Output the (X, Y) coordinate of the center of the cell containing the given text.  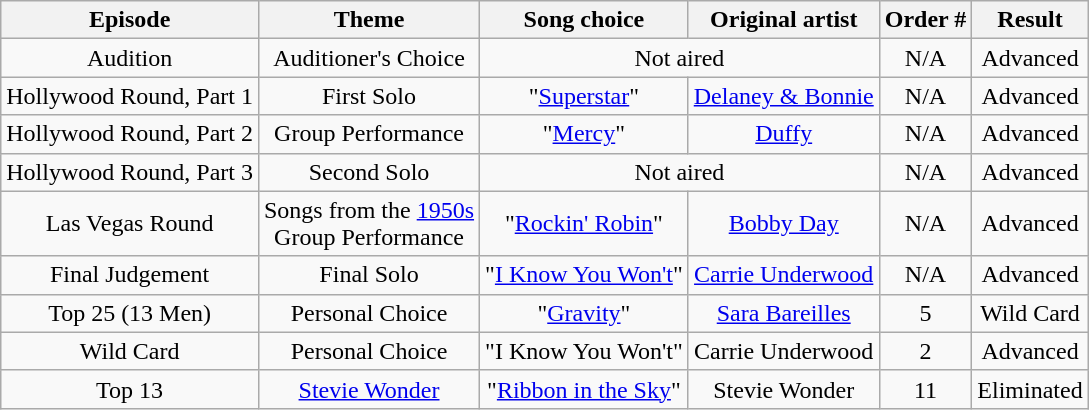
Duffy (784, 134)
"Ribbon in the Sky" (584, 389)
Original artist (784, 20)
Songs from the 1950sGroup Performance (368, 224)
Hollywood Round, Part 1 (130, 96)
Second Solo (368, 172)
Hollywood Round, Part 3 (130, 172)
2 (926, 351)
Final Solo (368, 275)
Theme (368, 20)
Final Judgement (130, 275)
11 (926, 389)
"Gravity" (584, 313)
Delaney & Bonnie (784, 96)
Eliminated (1030, 389)
Top 25 (13 Men) (130, 313)
"Mercy" (584, 134)
Order # (926, 20)
5 (926, 313)
Hollywood Round, Part 2 (130, 134)
Bobby Day (784, 224)
Sara Bareilles (784, 313)
Las Vegas Round (130, 224)
"Superstar" (584, 96)
Top 13 (130, 389)
Audition (130, 58)
Episode (130, 20)
Group Performance (368, 134)
Result (1030, 20)
Auditioner's Choice (368, 58)
Song choice (584, 20)
"Rockin' Robin" (584, 224)
First Solo (368, 96)
